Provide the (X, Y) coordinate of the cell's center where the given text is located.  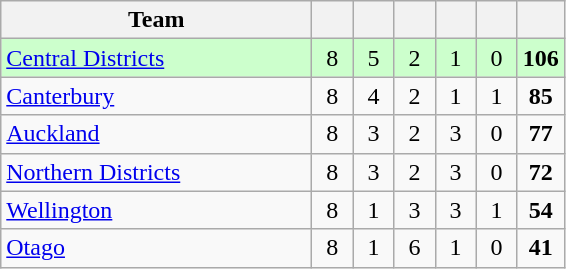
72 (540, 172)
77 (540, 134)
Northern Districts (156, 172)
Central Districts (156, 58)
4 (374, 96)
Team (156, 20)
Otago (156, 248)
41 (540, 248)
6 (414, 248)
5 (374, 58)
106 (540, 58)
Canterbury (156, 96)
85 (540, 96)
Wellington (156, 210)
54 (540, 210)
Auckland (156, 134)
